Capture the cell that displays the provided text and extract its [X, Y] central coordinate. 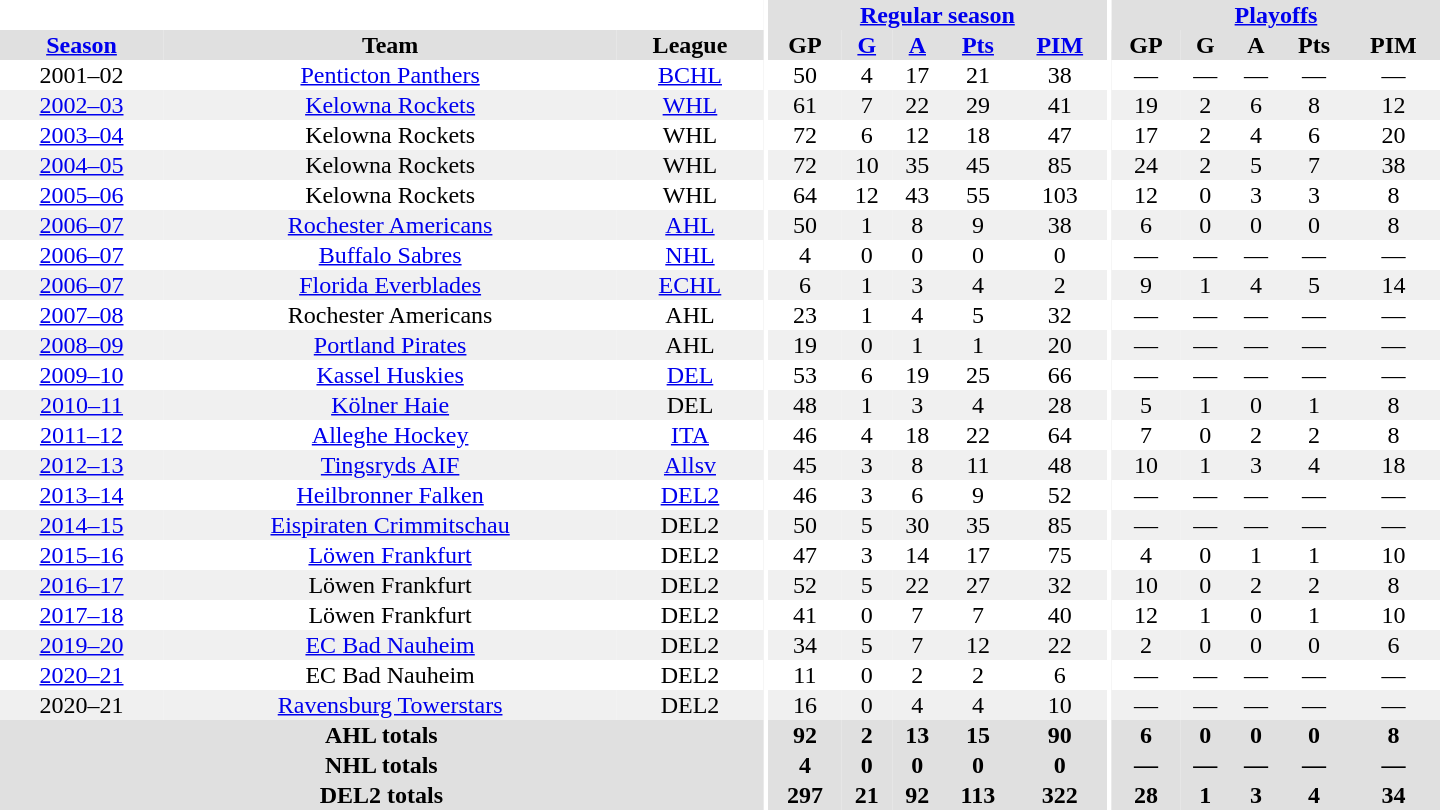
2013–14 [82, 495]
Heilbronner Falken [390, 495]
Buffalo Sabres [390, 255]
2017–18 [82, 615]
NHL [690, 255]
Kassel Huskies [390, 375]
30 [918, 525]
DEL2 totals [382, 795]
2009–10 [82, 375]
Allsv [690, 465]
Regular season [937, 15]
Kölner Haie [390, 405]
24 [1146, 165]
2010–11 [82, 405]
2019–20 [82, 645]
2012–13 [82, 465]
Penticton Panthers [390, 75]
90 [1060, 735]
2007–08 [82, 315]
55 [978, 195]
2001–02 [82, 75]
66 [1060, 375]
13 [918, 735]
Eispiraten Crimmitschau [390, 525]
2004–05 [82, 165]
29 [978, 105]
75 [1060, 555]
BCHL [690, 75]
322 [1060, 795]
113 [978, 795]
15 [978, 735]
Team [390, 45]
2016–17 [82, 585]
Tingsryds AIF [390, 465]
23 [804, 315]
2015–16 [82, 555]
Portland Pirates [390, 345]
Alleghe Hockey [390, 435]
25 [978, 375]
43 [918, 195]
Season [82, 45]
16 [804, 705]
2005–06 [82, 195]
ITA [690, 435]
ECHL [690, 285]
NHL totals [382, 765]
61 [804, 105]
40 [1060, 615]
Ravensburg Towerstars [390, 705]
2003–04 [82, 135]
Florida Everblades [390, 285]
Playoffs [1276, 15]
2002–03 [82, 105]
2014–15 [82, 525]
2011–12 [82, 435]
103 [1060, 195]
53 [804, 375]
2008–09 [82, 345]
AHL totals [382, 735]
297 [804, 795]
League [690, 45]
27 [978, 585]
